Detect which cell encompasses the target text, then output its [X, Y] center coordinate. 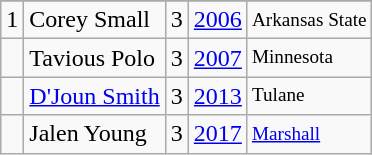
Corey Small [94, 20]
Arkansas State [309, 20]
2006 [218, 20]
D'Joun Smith [94, 96]
Tulane [309, 96]
2013 [218, 96]
Jalen Young [94, 134]
Marshall [309, 134]
2007 [218, 58]
1 [12, 20]
Minnesota [309, 58]
2017 [218, 134]
Tavious Polo [94, 58]
